Scan for the cell matching the given text and deliver its [X, Y] coordinate at center. 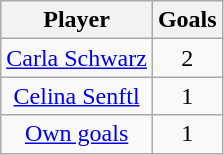
Carla Schwarz [77, 58]
Goals [187, 20]
Player [77, 20]
Celina Senftl [77, 96]
2 [187, 58]
Own goals [77, 134]
